Capture the cell that displays the provided text and extract its (X, Y) central coordinate. 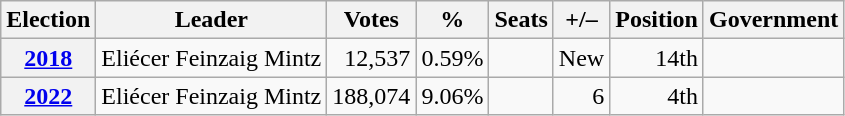
Votes (372, 20)
188,074 (372, 96)
New (581, 58)
+/– (581, 20)
Leader (212, 20)
2018 (48, 58)
Seats (521, 20)
Government (773, 20)
14th (657, 58)
2022 (48, 96)
12,537 (372, 58)
0.59% (452, 58)
6 (581, 96)
Election (48, 20)
Position (657, 20)
9.06% (452, 96)
% (452, 20)
4th (657, 96)
